Detect which cell encompasses the target text, then output its (x, y) center coordinate. 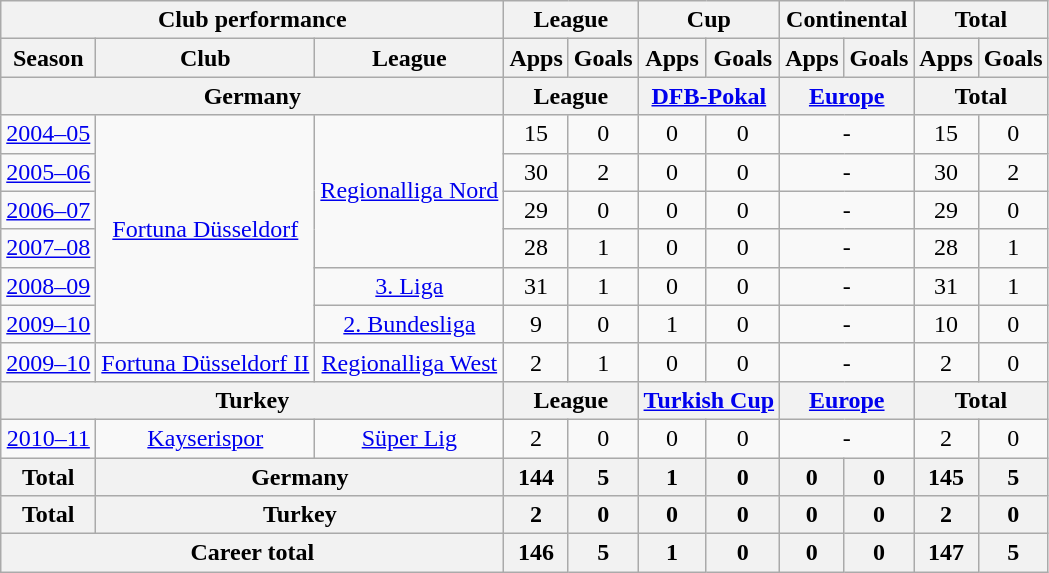
DFB-Pokal (709, 96)
Süper Lig (410, 438)
2004–05 (48, 134)
147 (946, 553)
Regionalliga Nord (410, 191)
2. Bundesliga (410, 324)
2010–11 (48, 438)
Career total (252, 553)
Club performance (252, 20)
2005–06 (48, 172)
9 (536, 324)
Club (206, 58)
Season (48, 58)
Turkish Cup (709, 400)
3. Liga (410, 286)
2007–08 (48, 248)
Fortuna Düsseldorf II (206, 362)
2006–07 (48, 210)
146 (536, 553)
Continental (847, 20)
Cup (709, 20)
Fortuna Düsseldorf (206, 229)
144 (536, 477)
Regionalliga West (410, 362)
145 (946, 477)
2008–09 (48, 286)
Kayserispor (206, 438)
10 (946, 324)
